Find where the given text appears and provide that cell's center as (X, Y) coordinate. 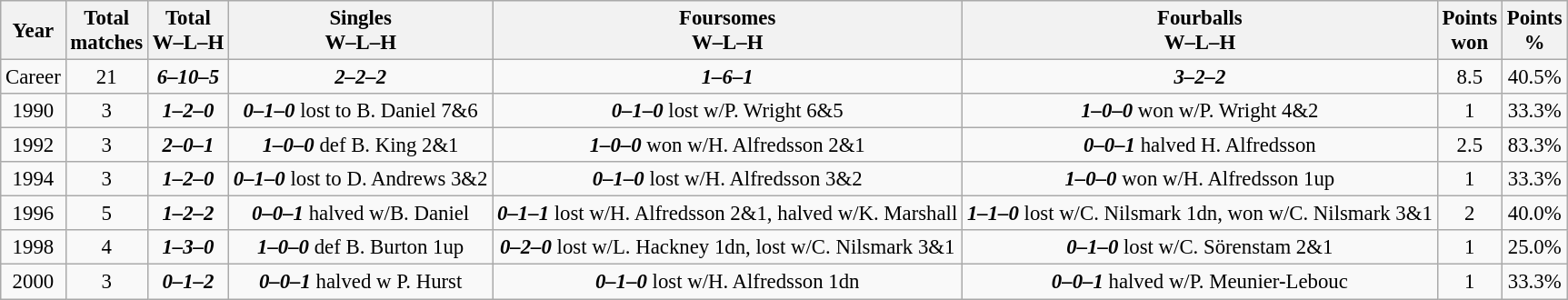
Points% (1534, 31)
40.0% (1534, 214)
40.5% (1534, 77)
0–1–1 lost w/H. Alfredsson 2&1, halved w/K. Marshall (727, 214)
2–2–2 (360, 77)
25.0% (1534, 248)
0–1–0 lost w/C. Sörenstam 2&1 (1200, 248)
1–0–0 won w/P. Wright 4&2 (1200, 111)
Pointswon (1469, 31)
FourballsW–L–H (1200, 31)
2–0–1 (187, 145)
1–1–0 lost w/C. Nilsmark 1dn, won w/C. Nilsmark 3&1 (1200, 214)
0–2–0 lost w/L. Hackney 1dn, lost w/C. Nilsmark 3&1 (727, 248)
0–1–0 lost w/H. Alfredsson 1dn (727, 282)
1–0–0 won w/H. Alfredsson 2&1 (727, 145)
0–0–1 halved w/P. Meunier-Lebouc (1200, 282)
FoursomesW–L–H (727, 31)
Totalmatches (106, 31)
1998 (33, 248)
1–0–0 def B. King 2&1 (360, 145)
Career (33, 77)
5 (106, 214)
1994 (33, 179)
3–2–2 (1200, 77)
1990 (33, 111)
SinglesW–L–H (360, 31)
1992 (33, 145)
83.3% (1534, 145)
0–1–0 lost to D. Andrews 3&2 (360, 179)
0–1–0 lost w/H. Alfredsson 3&2 (727, 179)
0–0–1 halved w P. Hurst (360, 282)
1996 (33, 214)
2 (1469, 214)
6–10–5 (187, 77)
2.5 (1469, 145)
0–1–0 lost to B. Daniel 7&6 (360, 111)
0–0–1 halved w/B. Daniel (360, 214)
1–0–0 won w/H. Alfredsson 1up (1200, 179)
21 (106, 77)
1–3–0 (187, 248)
0–1–0 lost w/P. Wright 6&5 (727, 111)
1–6–1 (727, 77)
4 (106, 248)
1–2–2 (187, 214)
2000 (33, 282)
8.5 (1469, 77)
TotalW–L–H (187, 31)
0–0–1 halved H. Alfredsson (1200, 145)
Year (33, 31)
0–1–2 (187, 282)
1–0–0 def B. Burton 1up (360, 248)
